Return [X, Y] of the center of cell containing provided text 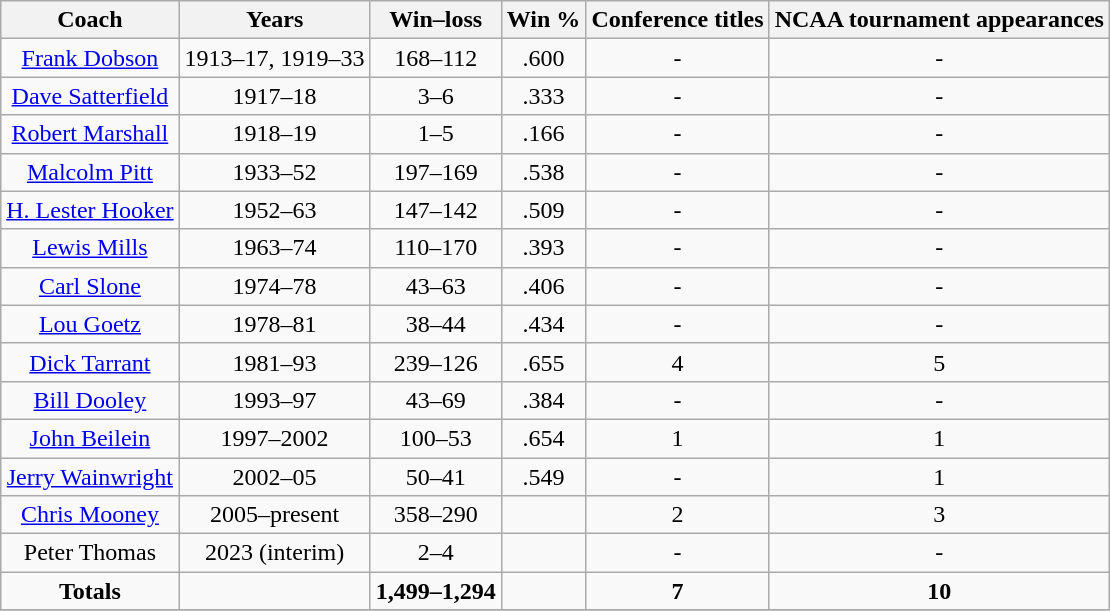
Totals [90, 591]
Peter Thomas [90, 553]
1952–63 [274, 210]
2–4 [436, 553]
3 [939, 515]
239–126 [436, 362]
38–44 [436, 324]
John Beilein [90, 438]
2023 (interim) [274, 553]
Lou Goetz [90, 324]
Bill Dooley [90, 400]
7 [678, 591]
4 [678, 362]
.655 [544, 362]
.509 [544, 210]
Chris Mooney [90, 515]
50–41 [436, 477]
Robert Marshall [90, 134]
Carl Slone [90, 286]
1917–18 [274, 96]
358–290 [436, 515]
H. Lester Hooker [90, 210]
1918–19 [274, 134]
3–6 [436, 96]
1981–93 [274, 362]
NCAA tournament appearances [939, 20]
Jerry Wainwright [90, 477]
168–112 [436, 58]
.393 [544, 248]
147–142 [436, 210]
Win–loss [436, 20]
.434 [544, 324]
2 [678, 515]
1963–74 [274, 248]
1974–78 [274, 286]
43–63 [436, 286]
1913–17, 1919–33 [274, 58]
43–69 [436, 400]
1933–52 [274, 172]
1997–2002 [274, 438]
Dave Satterfield [90, 96]
100–53 [436, 438]
.333 [544, 96]
Coach [90, 20]
2005–present [274, 515]
.384 [544, 400]
5 [939, 362]
.538 [544, 172]
.166 [544, 134]
Years [274, 20]
1,499–1,294 [436, 591]
110–170 [436, 248]
Frank Dobson [90, 58]
Conference titles [678, 20]
Dick Tarrant [90, 362]
Lewis Mills [90, 248]
197–169 [436, 172]
.654 [544, 438]
1993–97 [274, 400]
.549 [544, 477]
2002–05 [274, 477]
1978–81 [274, 324]
10 [939, 591]
1–5 [436, 134]
.600 [544, 58]
Malcolm Pitt [90, 172]
.406 [544, 286]
Win % [544, 20]
